Find where the given text appears and provide that cell's center as [x, y] coordinate. 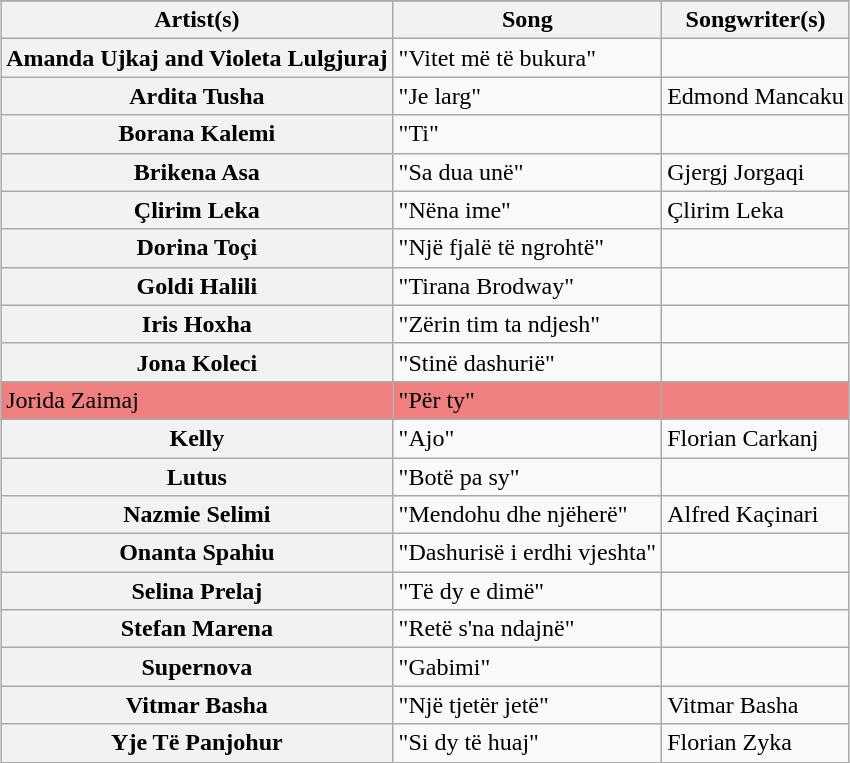
Supernova [197, 667]
Jona Koleci [197, 362]
Ardita Tusha [197, 96]
Selina Prelaj [197, 591]
"Stinë dashurië" [528, 362]
Florian Carkanj [756, 438]
"Një fjalë të ngrohtë" [528, 248]
Dorina Toçi [197, 248]
Gjergj Jorgaqi [756, 172]
Yje Të Panjohur [197, 743]
Brikena Asa [197, 172]
Lutus [197, 477]
"Je larg" [528, 96]
Goldi Halili [197, 286]
"Një tjetër jetë" [528, 705]
Stefan Marena [197, 629]
"Mendohu dhe njëherë" [528, 515]
"Tirana Brodway" [528, 286]
Borana Kalemi [197, 134]
Kelly [197, 438]
Amanda Ujkaj and Violeta Lulgjuraj [197, 58]
Onanta Spahiu [197, 553]
"Vitet më të bukura" [528, 58]
"Ajo" [528, 438]
"Të dy e dimë" [528, 591]
Nazmie Selimi [197, 515]
Edmond Mancaku [756, 96]
"Retë s'na ndajnë" [528, 629]
"Sa dua unë" [528, 172]
"Botë pa sy" [528, 477]
"Ti" [528, 134]
"Zërin tim ta ndjesh" [528, 324]
Florian Zyka [756, 743]
Song [528, 20]
"Për ty" [528, 400]
"Si dy të huaj" [528, 743]
Jorida Zaimaj [197, 400]
Iris Hoxha [197, 324]
Songwriter(s) [756, 20]
"Gabimi" [528, 667]
"Dashurisë i erdhi vjeshta" [528, 553]
Artist(s) [197, 20]
Alfred Kaçinari [756, 515]
"Nëna ime" [528, 210]
